Extract the [X, Y] coordinate from the center of the cell holding the provided text.  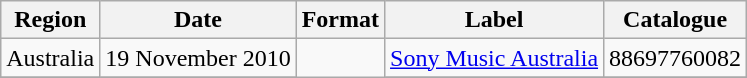
88697760082 [676, 58]
Catalogue [676, 20]
Format [340, 20]
Label [494, 20]
Date [198, 20]
Region [50, 20]
Sony Music Australia [494, 58]
19 November 2010 [198, 58]
Australia [50, 58]
